Extract the [x, y] coordinate from the center of the cell holding the provided text.  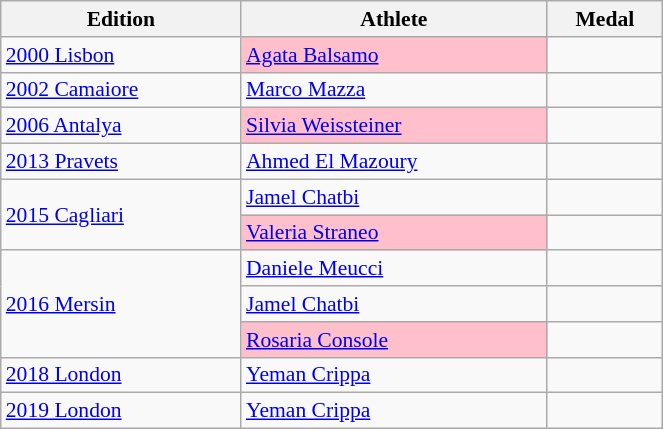
2000 Lisbon [121, 55]
Agata Balsamo [394, 55]
Edition [121, 19]
Marco Mazza [394, 90]
2006 Antalya [121, 126]
Ahmed El Mazoury [394, 162]
2016 Mersin [121, 304]
2018 London [121, 375]
2019 London [121, 411]
2013 Pravets [121, 162]
Rosaria Console [394, 340]
Athlete [394, 19]
Medal [605, 19]
Daniele Meucci [394, 269]
Valeria Straneo [394, 233]
2002 Camaiore [121, 90]
Silvia Weissteiner [394, 126]
2015 Cagliari [121, 214]
